Extract the [X, Y] coordinate from the center of the cell holding the provided text.  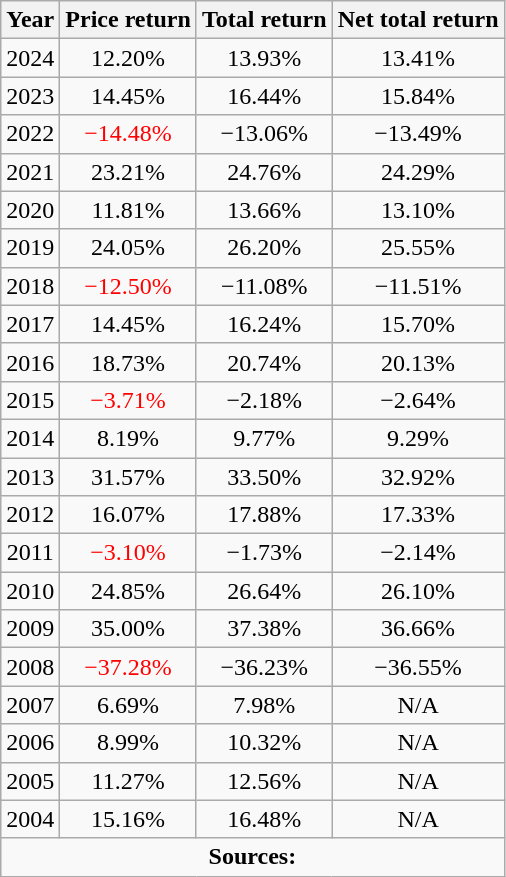
2005 [30, 781]
2007 [30, 705]
2021 [30, 172]
8.99% [128, 743]
17.88% [264, 515]
13.41% [418, 58]
9.77% [264, 438]
37.38% [264, 629]
Net total return [418, 20]
−11.08% [264, 286]
−3.71% [128, 400]
20.74% [264, 362]
8.19% [128, 438]
−12.50% [128, 286]
2006 [30, 743]
31.57% [128, 477]
26.20% [264, 248]
35.00% [128, 629]
Price return [128, 20]
24.76% [264, 172]
−36.55% [418, 667]
2013 [30, 477]
2018 [30, 286]
12.20% [128, 58]
2011 [30, 553]
15.84% [418, 96]
24.85% [128, 591]
24.29% [418, 172]
7.98% [264, 705]
−11.51% [418, 286]
13.66% [264, 210]
16.24% [264, 324]
−13.06% [264, 134]
9.29% [418, 438]
2004 [30, 819]
−2.14% [418, 553]
16.44% [264, 96]
17.33% [418, 515]
2009 [30, 629]
2010 [30, 591]
11.81% [128, 210]
2014 [30, 438]
2022 [30, 134]
−36.23% [264, 667]
Sources: [252, 857]
11.27% [128, 781]
36.66% [418, 629]
2019 [30, 248]
33.50% [264, 477]
−1.73% [264, 553]
26.64% [264, 591]
15.16% [128, 819]
12.56% [264, 781]
Year [30, 20]
−3.10% [128, 553]
2023 [30, 96]
Total return [264, 20]
2015 [30, 400]
2017 [30, 324]
24.05% [128, 248]
26.10% [418, 591]
18.73% [128, 362]
2024 [30, 58]
16.07% [128, 515]
20.13% [418, 362]
−37.28% [128, 667]
2016 [30, 362]
−14.48% [128, 134]
−2.64% [418, 400]
2008 [30, 667]
15.70% [418, 324]
32.92% [418, 477]
2012 [30, 515]
10.32% [264, 743]
−13.49% [418, 134]
2020 [30, 210]
16.48% [264, 819]
13.93% [264, 58]
6.69% [128, 705]
23.21% [128, 172]
−2.18% [264, 400]
25.55% [418, 248]
13.10% [418, 210]
